Scan for the cell matching the given text and deliver its (x, y) coordinate at center. 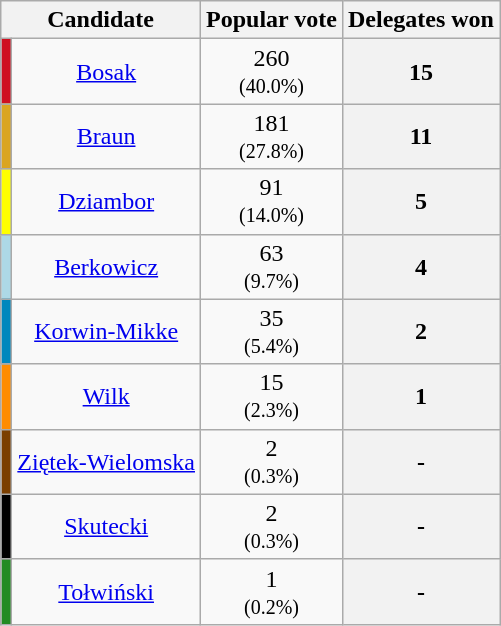
15(2.3%) (272, 396)
Tołwiński (106, 592)
Popular vote (272, 20)
5 (420, 202)
260(40.0%) (272, 72)
15 (420, 72)
35(5.4%) (272, 332)
11 (420, 136)
1(0.2%) (272, 592)
Bosak (106, 72)
Wilk (106, 396)
Ziętek-Wielomska (106, 462)
2 (420, 332)
Braun (106, 136)
91(14.0%) (272, 202)
1 (420, 396)
Delegates won (420, 20)
Candidate (101, 20)
Berkowicz (106, 266)
181(27.8%) (272, 136)
Korwin-Mikke (106, 332)
Dziambor (106, 202)
63(9.7%) (272, 266)
Skutecki (106, 526)
4 (420, 266)
